Pinpoint the cell where the given text exists, returning its (X, Y) midpoint coordinate. 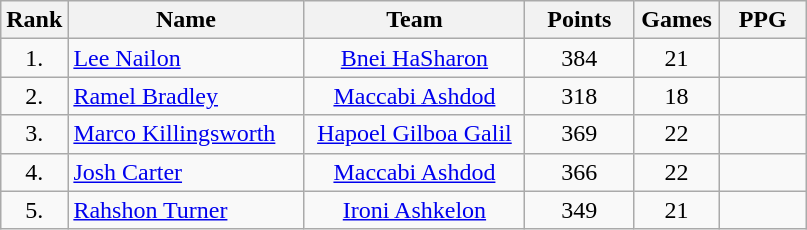
Games (677, 20)
2. (34, 96)
Ironi Ashkelon (414, 210)
Rahshon Turner (186, 210)
Marco Killingsworth (186, 134)
Team (414, 20)
318 (580, 96)
Name (186, 20)
349 (580, 210)
366 (580, 172)
Ramel Bradley (186, 96)
384 (580, 58)
369 (580, 134)
Points (580, 20)
3. (34, 134)
Josh Carter (186, 172)
Bnei HaSharon (414, 58)
1. (34, 58)
Lee Nailon (186, 58)
4. (34, 172)
PPG (763, 20)
Rank (34, 20)
Hapoel Gilboa Galil (414, 134)
18 (677, 96)
5. (34, 210)
